Return (x, y) of the center of cell containing provided text 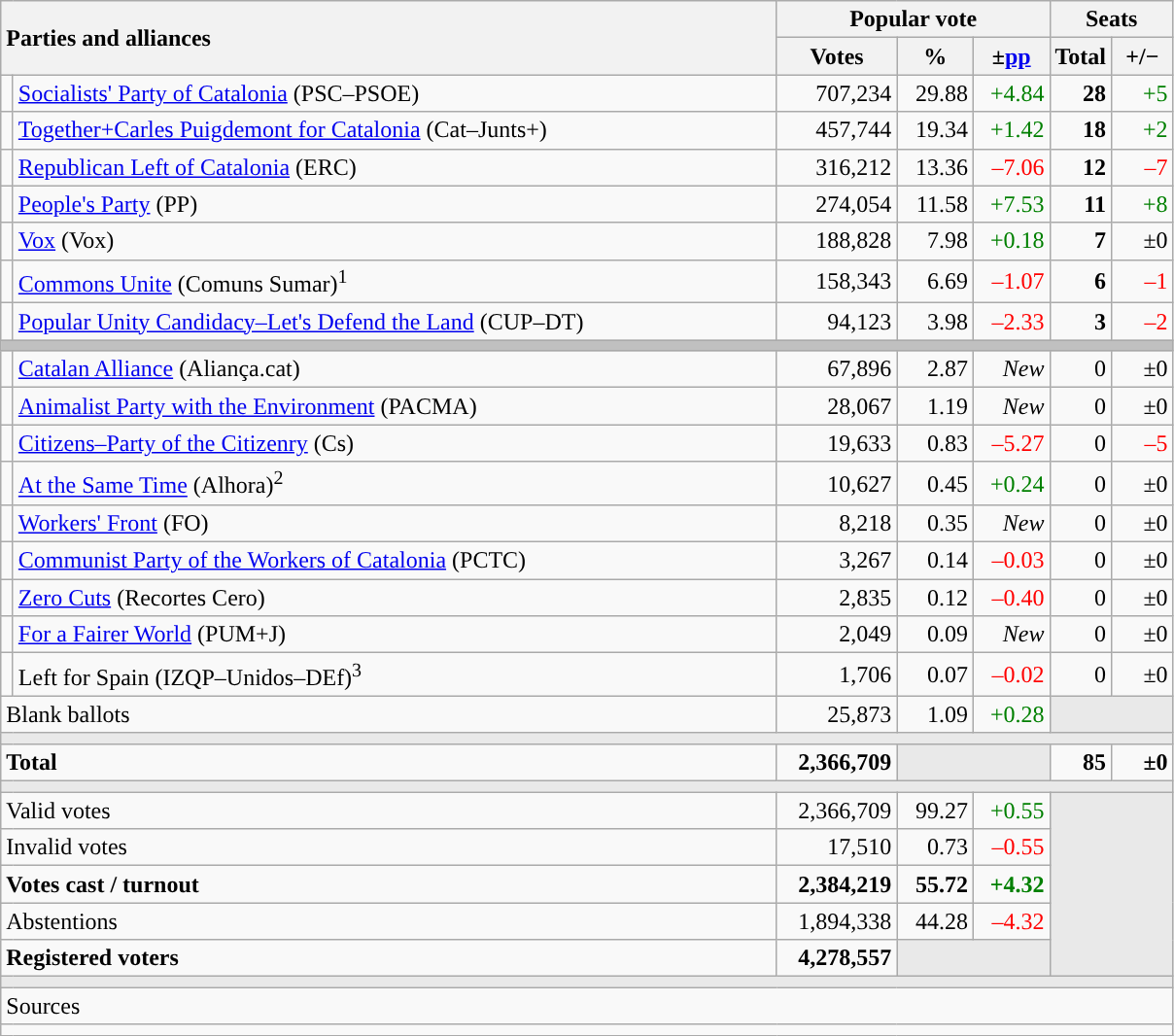
28 (1081, 93)
Socialists' Party of Catalonia (PSC–PSOE) (395, 93)
+4.84 (1011, 93)
94,123 (837, 322)
Vox (Vox) (395, 241)
67,896 (837, 369)
2,049 (837, 635)
Communist Party of the Workers of Catalonia (PCTC) (395, 561)
0.07 (935, 674)
19,633 (837, 443)
4,278,557 (837, 958)
3,267 (837, 561)
0.09 (935, 635)
+0.28 (1011, 714)
+0.55 (1011, 811)
Catalan Alliance (Aliança.cat) (395, 369)
–2 (1143, 322)
Votes (837, 56)
–1 (1143, 282)
–7 (1143, 167)
1.19 (935, 406)
10,627 (837, 484)
2,384,219 (837, 884)
0.14 (935, 561)
85 (1081, 763)
+0.24 (1011, 484)
Invalid votes (389, 847)
–5 (1143, 443)
Seats (1112, 19)
–4.32 (1011, 921)
0.12 (935, 598)
Animalist Party with the Environment (PACMA) (395, 406)
Together+Carles Puigdemont for Catalonia (Cat–Junts+) (395, 130)
+/− (1143, 56)
Sources (587, 1006)
Popular vote (914, 19)
8,218 (837, 524)
2.87 (935, 369)
11 (1081, 204)
Registered voters (389, 958)
1,894,338 (837, 921)
7 (1081, 241)
0.45 (935, 484)
–2.33 (1011, 322)
0.83 (935, 443)
28,067 (837, 406)
For a Fairer World (PUM+J) (395, 635)
55.72 (935, 884)
158,343 (837, 282)
7.98 (935, 241)
–0.55 (1011, 847)
+5 (1143, 93)
At the Same Time (Alhora)2 (395, 484)
Votes cast / turnout (389, 884)
Zero Cuts (Recortes Cero) (395, 598)
–0.03 (1011, 561)
316,212 (837, 167)
3.98 (935, 322)
99.27 (935, 811)
Parties and alliances (389, 38)
11.58 (935, 204)
±pp (1011, 56)
–1.07 (1011, 282)
+1.42 (1011, 130)
0.35 (935, 524)
Citizens–Party of the Citizenry (Cs) (395, 443)
Workers' Front (FO) (395, 524)
+0.18 (1011, 241)
–0.02 (1011, 674)
Commons Unite (Comuns Sumar)1 (395, 282)
–0.40 (1011, 598)
Left for Spain (IZQP–Unidos–DEf)3 (395, 674)
18 (1081, 130)
–7.06 (1011, 167)
+2 (1143, 130)
Republican Left of Catalonia (ERC) (395, 167)
13.36 (935, 167)
+8 (1143, 204)
6.69 (935, 282)
17,510 (837, 847)
+4.32 (1011, 884)
6 (1081, 282)
1,706 (837, 674)
Valid votes (389, 811)
Abstentions (389, 921)
29.88 (935, 93)
25,873 (837, 714)
457,744 (837, 130)
12 (1081, 167)
707,234 (837, 93)
188,828 (837, 241)
–5.27 (1011, 443)
+7.53 (1011, 204)
Popular Unity Candidacy–Let's Defend the Land (CUP–DT) (395, 322)
1.09 (935, 714)
44.28 (935, 921)
People's Party (PP) (395, 204)
2,835 (837, 598)
19.34 (935, 130)
Blank ballots (389, 714)
274,054 (837, 204)
3 (1081, 322)
% (935, 56)
0.73 (935, 847)
